Output the [X, Y] coordinate of the center of the cell containing the given text.  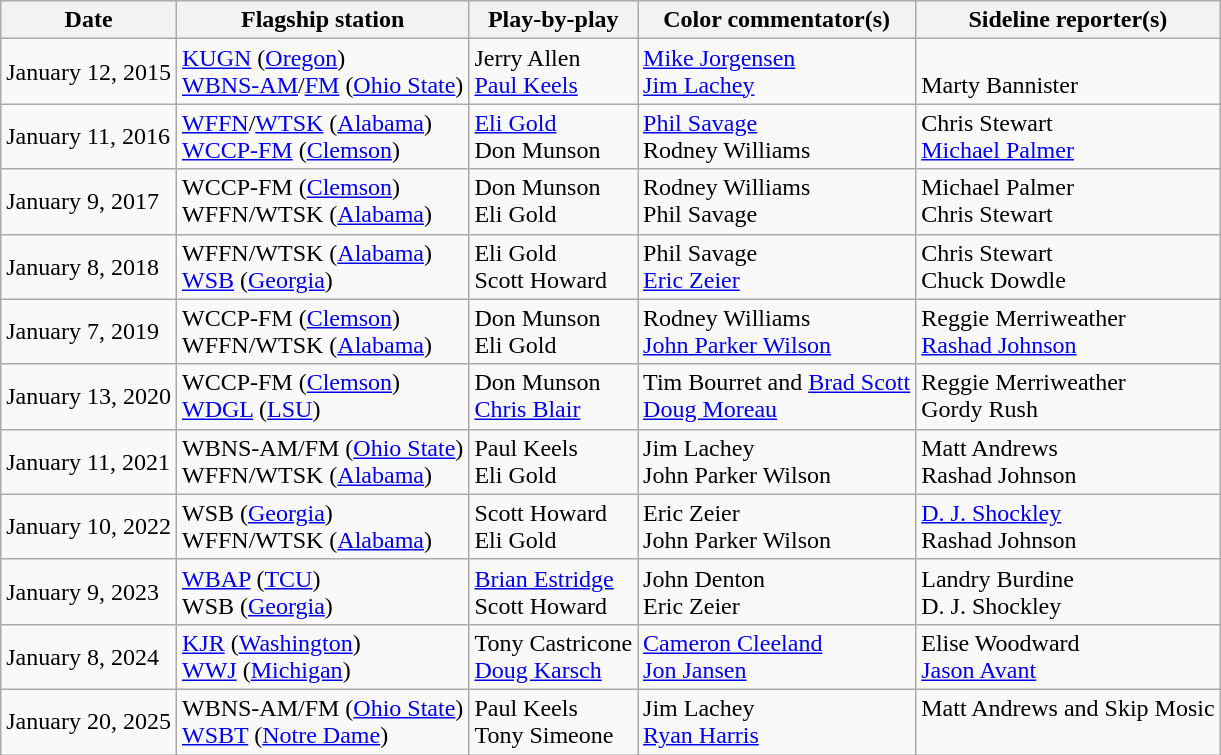
Reggie MerriweatherRashad Johnson [1068, 332]
Reggie MerriweatherGordy Rush [1068, 396]
Eli GoldScott Howard [554, 266]
January 10, 2022 [89, 526]
WCCP-FM (Clemson)WDGL (LSU) [322, 396]
Phil SavageEric Zeier [777, 266]
Tony CastriconeDoug Karsch [554, 656]
Phil SavageRodney Williams [777, 136]
January 7, 2019 [89, 332]
Marty Bannister [1068, 72]
Mike JorgensenJim Lachey [777, 72]
January 11, 2021 [89, 462]
Rodney WilliamsPhil Savage [777, 202]
Tim Bourret and Brad ScottDoug Moreau [777, 396]
January 11, 2016 [89, 136]
January 20, 2025 [89, 722]
WBAP (TCU)WSB (Georgia) [322, 592]
Cameron CleelandJon Jansen [777, 656]
John DentonEric Zeier [777, 592]
Color commentator(s) [777, 20]
Elise WoodwardJason Avant [1068, 656]
Chris StewartMichael Palmer [1068, 136]
D. J. ShockleyRashad Johnson [1068, 526]
Landry BurdineD. J. Shockley [1068, 592]
Paul KeelsTony Simeone [554, 722]
Scott HowardEli Gold [554, 526]
Jerry AllenPaul Keels [554, 72]
Eric ZeierJohn Parker Wilson [777, 526]
WBNS-AM/FM (Ohio State)WSBT (Notre Dame) [322, 722]
Paul KeelsEli Gold [554, 462]
January 12, 2015 [89, 72]
WSB (Georgia)WFFN/WTSK (Alabama) [322, 526]
Matt Andrews and Skip Mosic [1068, 722]
Play-by-play [554, 20]
Sideline reporter(s) [1068, 20]
Jim LacheyRyan Harris [777, 722]
Eli GoldDon Munson [554, 136]
Matt AndrewsRashad Johnson [1068, 462]
Michael PalmerChris Stewart [1068, 202]
WBNS-AM/FM (Ohio State)WFFN/WTSK (Alabama) [322, 462]
Jim LacheyJohn Parker Wilson [777, 462]
WFFN/WTSK (Alabama)WCCP-FM (Clemson) [322, 136]
January 9, 2023 [89, 592]
Flagship station [322, 20]
Brian EstridgeScott Howard [554, 592]
January 8, 2018 [89, 266]
Chris StewartChuck Dowdle [1068, 266]
KUGN (Oregon)WBNS-AM/FM (Ohio State) [322, 72]
Don MunsonChris Blair [554, 396]
January 8, 2024 [89, 656]
KJR (Washington)WWJ (Michigan) [322, 656]
January 9, 2017 [89, 202]
WFFN/WTSK (Alabama)WSB (Georgia) [322, 266]
January 13, 2020 [89, 396]
Rodney WilliamsJohn Parker Wilson [777, 332]
Date [89, 20]
